Scan for the cell matching the given text and deliver its (x, y) coordinate at center. 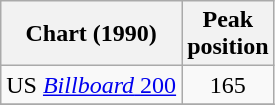
US Billboard 200 (92, 85)
Peakposition (228, 34)
Chart (1990) (92, 34)
165 (228, 85)
